Detect which cell encompasses the target text, then output its [x, y] center coordinate. 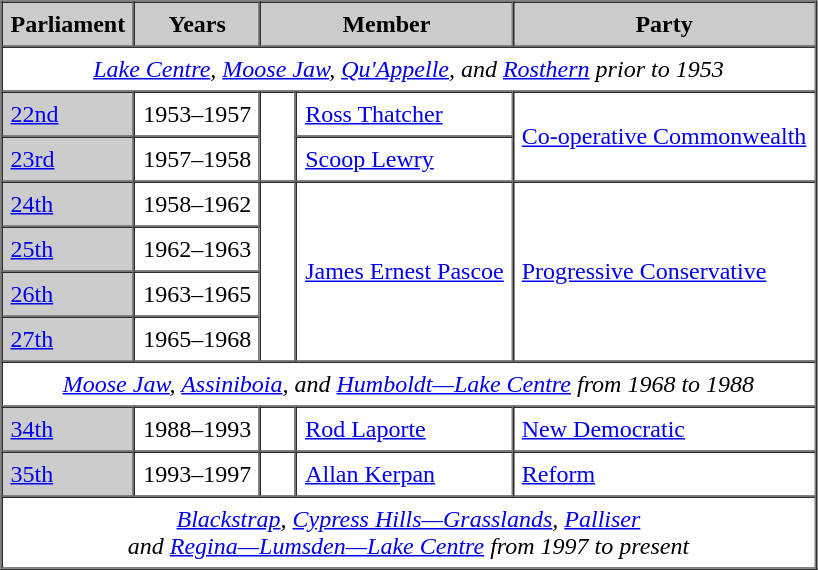
1993–1997 [197, 474]
34th [68, 428]
1965–1968 [197, 338]
New Democratic [664, 428]
1953–1957 [197, 114]
26th [68, 294]
1963–1965 [197, 294]
Ross Thatcher [404, 114]
Reform [664, 474]
24th [68, 204]
Allan Kerpan [404, 474]
35th [68, 474]
Progressive Conservative [664, 272]
27th [68, 338]
Years [197, 24]
22nd [68, 114]
1962–1963 [197, 248]
Moose Jaw, Assiniboia, and Humboldt—Lake Centre from 1968 to 1988 [409, 384]
James Ernest Pascoe [404, 272]
1957–1958 [197, 158]
1988–1993 [197, 428]
Member [386, 24]
Scoop Lewry [404, 158]
Rod Laporte [404, 428]
Party [664, 24]
Parliament [68, 24]
Blackstrap, Cypress Hills—Grasslands, Palliserand Regina—Lumsden—Lake Centre from 1997 to present [409, 532]
Lake Centre, Moose Jaw, Qu'Appelle, and Rosthern prior to 1953 [409, 68]
Co-operative Commonwealth [664, 137]
23rd [68, 158]
1958–1962 [197, 204]
25th [68, 248]
